Search for the cell housing the specified text and yield its [x, y] center coordinate. 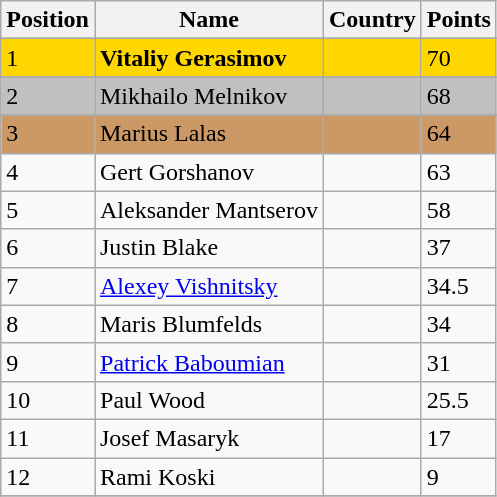
Patrick Baboumian [208, 362]
Maris Blumfelds [208, 324]
Justin Blake [208, 248]
Name [208, 20]
63 [458, 172]
Position [48, 20]
Alexey Vishnitsky [208, 286]
6 [48, 248]
12 [48, 477]
Mikhailo Melnikov [208, 96]
31 [458, 362]
10 [48, 400]
2 [48, 96]
Points [458, 20]
37 [458, 248]
Paul Wood [208, 400]
64 [458, 134]
11 [48, 438]
58 [458, 210]
Gert Gorshanov [208, 172]
7 [48, 286]
70 [458, 58]
Josef Masaryk [208, 438]
Marius Lalas [208, 134]
25.5 [458, 400]
68 [458, 96]
3 [48, 134]
4 [48, 172]
34.5 [458, 286]
Vitaliy Gerasimov [208, 58]
5 [48, 210]
34 [458, 324]
1 [48, 58]
Country [373, 20]
17 [458, 438]
8 [48, 324]
Rami Koski [208, 477]
Aleksander Mantserov [208, 210]
